Pinpoint the cell where the given text exists, returning its [x, y] midpoint coordinate. 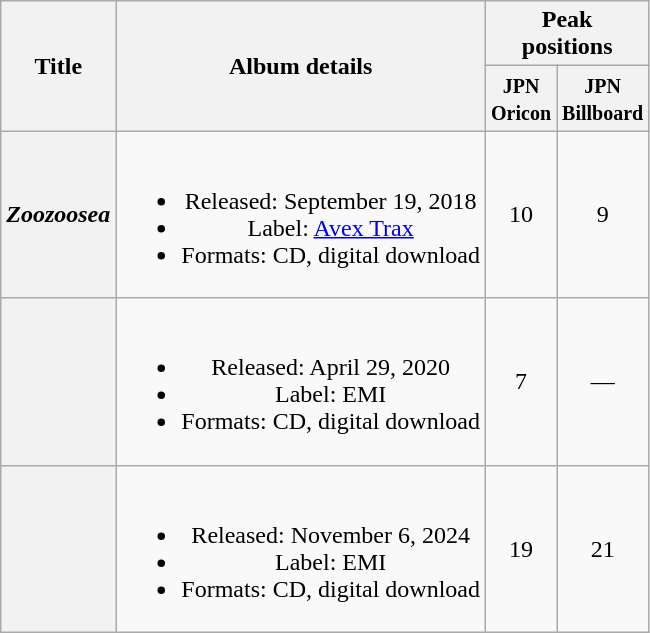
Peak positions [568, 34]
Zoozoosea [58, 214]
Released: September 19, 2018Label: Avex TraxFormats: CD, digital download [301, 214]
JPNBillboard [603, 98]
Released: April 29, 2020Label: EMIFormats: CD, digital download [301, 382]
Album details [301, 66]
7 [522, 382]
Released: November 6, 2024Label: EMIFormats: CD, digital download [301, 548]
9 [603, 214]
19 [522, 548]
JPNOricon [522, 98]
Title [58, 66]
— [603, 382]
21 [603, 548]
10 [522, 214]
